Capture the cell that displays the provided text and extract its (X, Y) central coordinate. 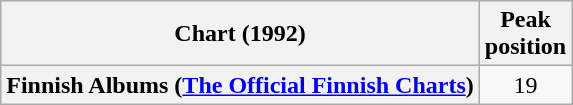
19 (525, 85)
Chart (1992) (240, 34)
Peakposition (525, 34)
Finnish Albums (The Official Finnish Charts) (240, 85)
